From the cell containing the given text, extract its center point as [X, Y] coordinate. 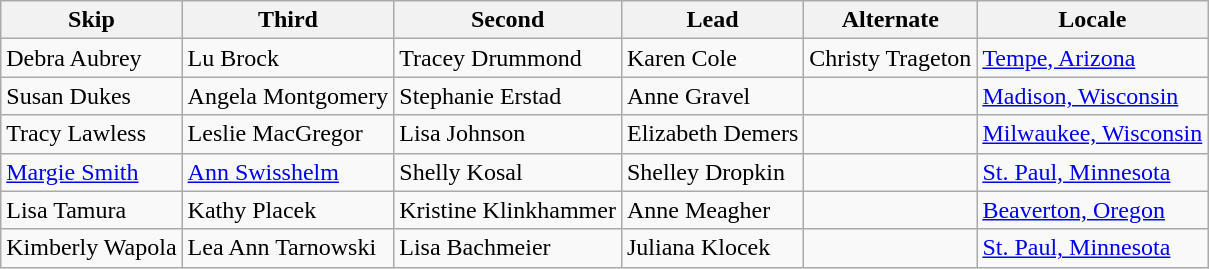
Lisa Tamura [92, 210]
Lead [712, 20]
Debra Aubrey [92, 58]
Alternate [890, 20]
Shelley Dropkin [712, 172]
Kimberly Wapola [92, 248]
Beaverton, Oregon [1092, 210]
Lisa Bachmeier [508, 248]
Second [508, 20]
Christy Trageton [890, 58]
Kristine Klinkhammer [508, 210]
Stephanie Erstad [508, 96]
Locale [1092, 20]
Anne Gravel [712, 96]
Margie Smith [92, 172]
Skip [92, 20]
Milwaukee, Wisconsin [1092, 134]
Anne Meagher [712, 210]
Tempe, Arizona [1092, 58]
Kathy Placek [288, 210]
Lu Brock [288, 58]
Lea Ann Tarnowski [288, 248]
Karen Cole [712, 58]
Lisa Johnson [508, 134]
Third [288, 20]
Angela Montgomery [288, 96]
Leslie MacGregor [288, 134]
Tracy Lawless [92, 134]
Elizabeth Demers [712, 134]
Tracey Drummond [508, 58]
Susan Dukes [92, 96]
Ann Swisshelm [288, 172]
Shelly Kosal [508, 172]
Madison, Wisconsin [1092, 96]
Juliana Klocek [712, 248]
